Provide the (X, Y) coordinate of the cell's center where the given text is located.  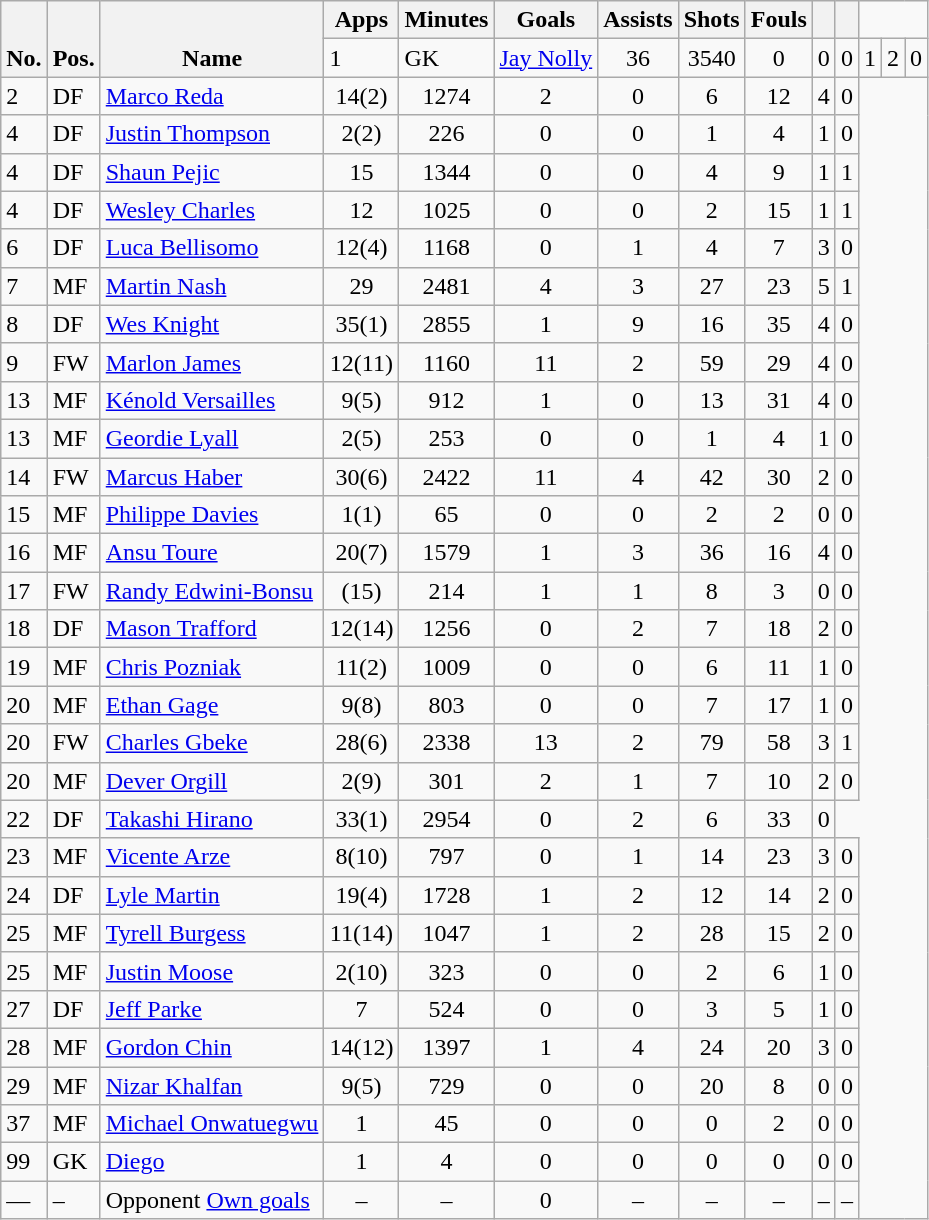
Randy Edwini-Bonsu (212, 591)
Assists (638, 20)
2954 (446, 819)
2(9) (362, 781)
Charles Gbeke (212, 743)
Vicente Arze (212, 857)
1728 (446, 895)
1047 (446, 933)
1397 (446, 1047)
2481 (446, 286)
Michael Onwatuegwu (212, 1124)
30(6) (362, 477)
35(1) (362, 324)
214 (446, 591)
Philippe Davies (212, 515)
— (24, 1200)
58 (778, 743)
Wesley Charles (212, 210)
1009 (446, 667)
797 (446, 857)
Tyrell Burgess (212, 933)
No. (24, 39)
22 (24, 819)
12(14) (362, 629)
Luca Bellisomo (212, 248)
11(2) (362, 667)
33(1) (362, 819)
35 (778, 324)
14(2) (362, 96)
Diego (212, 1162)
12(4) (362, 248)
12(11) (362, 362)
Gordon Chin (212, 1047)
Ansu Toure (212, 553)
2855 (446, 324)
Jeff Parke (212, 1009)
Jay Nolly (546, 58)
20(7) (362, 553)
14(12) (362, 1047)
Dever Orgill (212, 781)
Pos. (74, 39)
Lyle Martin (212, 895)
Justin Thompson (212, 134)
8(10) (362, 857)
31 (778, 400)
253 (446, 438)
1025 (446, 210)
42 (712, 477)
33 (778, 819)
1344 (446, 172)
Justin Moose (212, 971)
803 (446, 705)
1256 (446, 629)
65 (446, 515)
28(6) (362, 743)
Marlon James (212, 362)
Apps (362, 20)
Name (212, 39)
37 (24, 1124)
912 (446, 400)
2422 (446, 477)
11(14) (362, 933)
(15) (362, 591)
323 (446, 971)
2(5) (362, 438)
1274 (446, 96)
Marco Reda (212, 96)
1160 (446, 362)
Chris Pozniak (212, 667)
Wes Knight (212, 324)
Marcus Haber (212, 477)
Shots (712, 20)
10 (778, 781)
Goals (546, 20)
45 (446, 1124)
Kénold Versailles (212, 400)
3540 (712, 58)
Fouls (778, 20)
Mason Trafford (212, 629)
2(2) (362, 134)
19(4) (362, 895)
Martin Nash (212, 286)
Ethan Gage (212, 705)
524 (446, 1009)
Geordie Lyall (212, 438)
30 (778, 477)
19 (24, 667)
Shaun Pejic (212, 172)
301 (446, 781)
9(8) (362, 705)
59 (712, 362)
Opponent Own goals (212, 1200)
99 (24, 1162)
Nizar Khalfan (212, 1085)
226 (446, 134)
1579 (446, 553)
1168 (446, 248)
Minutes (446, 20)
79 (712, 743)
2338 (446, 743)
2(10) (362, 971)
729 (446, 1085)
Takashi Hirano (212, 819)
1(1) (362, 515)
